Capture the cell that displays the provided text and extract its [x, y] central coordinate. 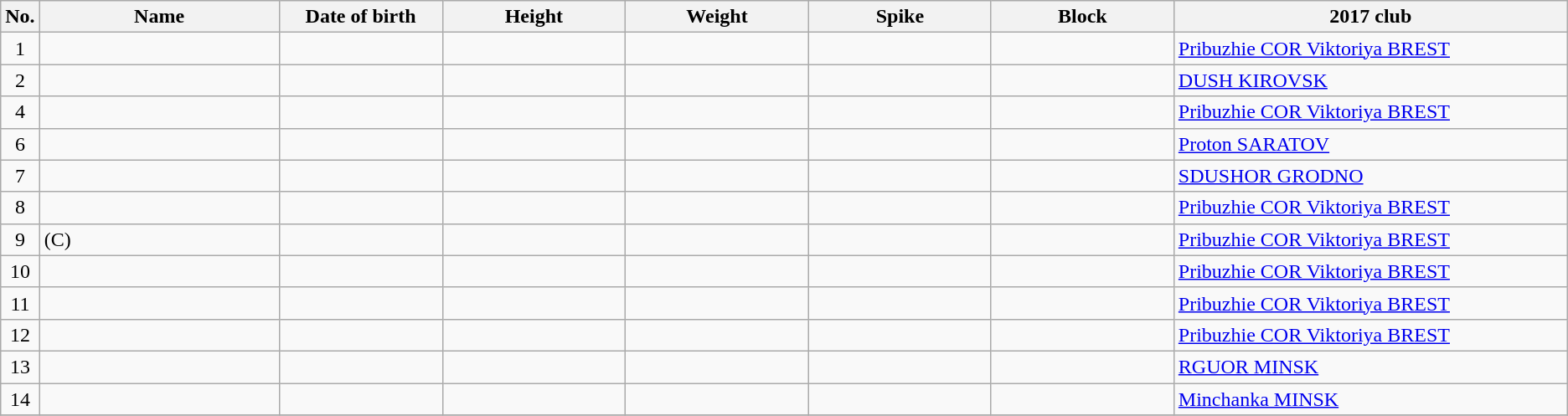
12 [20, 335]
SDUSHOR GRODNO [1370, 176]
10 [20, 271]
9 [20, 239]
2 [20, 80]
6 [20, 144]
Name [159, 17]
Minchanka MINSK [1370, 399]
DUSH KIROVSK [1370, 80]
Height [534, 17]
11 [20, 303]
13 [20, 367]
(C) [159, 239]
4 [20, 112]
No. [20, 17]
7 [20, 176]
Spike [900, 17]
Date of birth [360, 17]
14 [20, 399]
Proton SARATOV [1370, 144]
Block [1082, 17]
8 [20, 208]
Weight [717, 17]
1 [20, 49]
2017 club [1370, 17]
RGUOR MINSK [1370, 367]
